Extract the (X, Y) coordinate from the center of the cell holding the provided text.  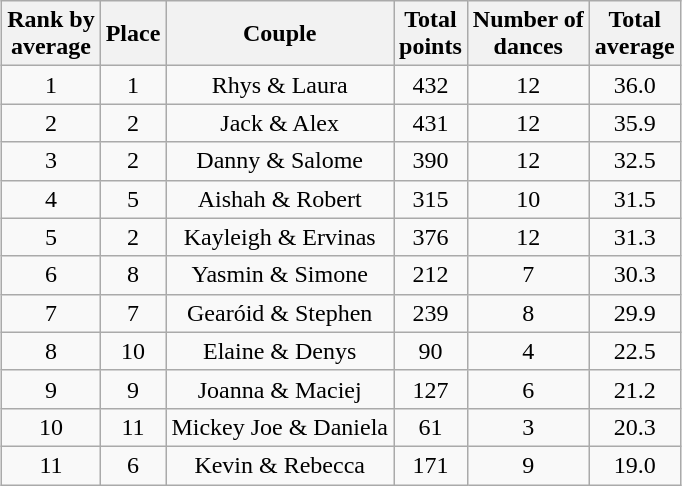
20.3 (634, 427)
315 (431, 199)
30.3 (634, 275)
22.5 (634, 351)
Totalpoints (431, 34)
127 (431, 389)
432 (431, 85)
36.0 (634, 85)
431 (431, 123)
21.2 (634, 389)
212 (431, 275)
Elaine & Denys (280, 351)
Rhys & Laura (280, 85)
Gearóid & Stephen (280, 313)
Aishah & Robert (280, 199)
31.5 (634, 199)
171 (431, 465)
390 (431, 161)
Totalaverage (634, 34)
Rank byaverage (51, 34)
19.0 (634, 465)
Place (133, 34)
Danny & Salome (280, 161)
Mickey Joe & Daniela (280, 427)
239 (431, 313)
Jack & Alex (280, 123)
29.9 (634, 313)
32.5 (634, 161)
Kayleigh & Ervinas (280, 237)
Joanna & Maciej (280, 389)
90 (431, 351)
Kevin & Rebecca (280, 465)
376 (431, 237)
Number ofdances (528, 34)
31.3 (634, 237)
Yasmin & Simone (280, 275)
61 (431, 427)
35.9 (634, 123)
Couple (280, 34)
